Detect which cell encompasses the target text, then output its (X, Y) center coordinate. 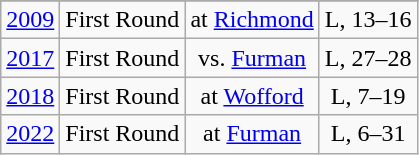
2018 (30, 96)
at Furman (252, 134)
2022 (30, 134)
at Richmond (252, 20)
L, 7–19 (368, 96)
2009 (30, 20)
L, 6–31 (368, 134)
vs. Furman (252, 58)
at Wofford (252, 96)
L, 27–28 (368, 58)
2017 (30, 58)
L, 13–16 (368, 20)
